Return the (X, Y) coordinate for the center point of the cell that contains the specified text.  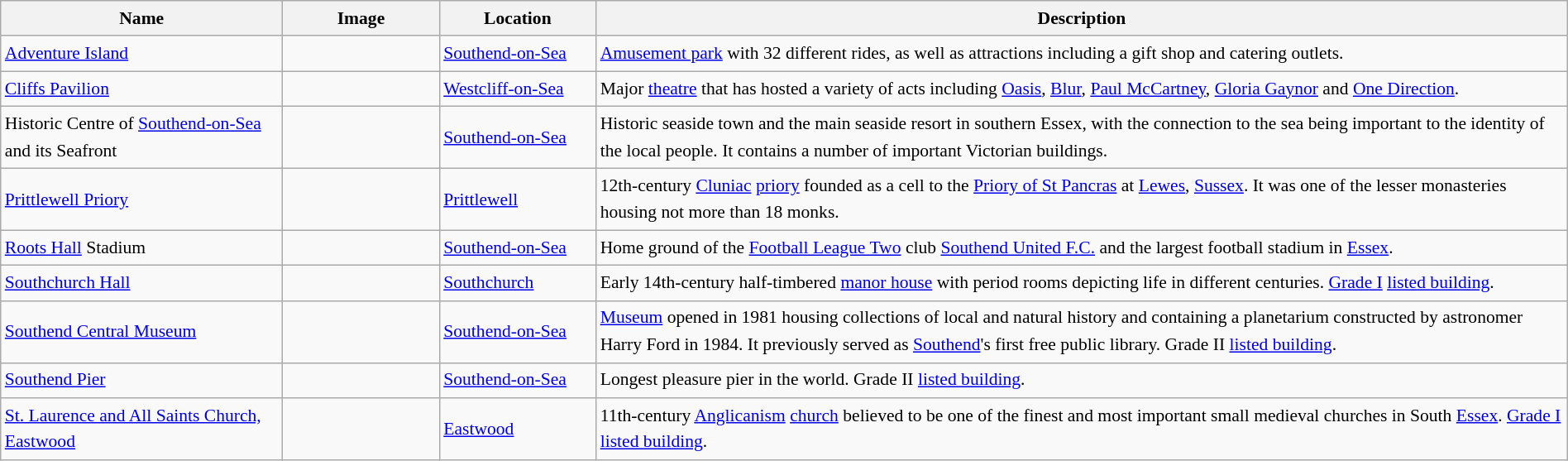
Home ground of the Football League Two club Southend United F.C. and the largest football stadium in Essex. (1082, 248)
Prittlewell (518, 200)
Eastwood (518, 429)
Southend Central Museum (142, 333)
Southend Pier (142, 381)
Southchurch (518, 283)
Cliffs Pavilion (142, 89)
Southchurch Hall (142, 283)
Amusement park with 32 different rides, as well as attractions including a gift shop and catering outlets. (1082, 55)
Adventure Island (142, 55)
Roots Hall Stadium (142, 248)
Description (1082, 18)
Image (361, 18)
Longest pleasure pier in the world. Grade II listed building. (1082, 381)
Name (142, 18)
Major theatre that has hosted a variety of acts including Oasis, Blur, Paul McCartney, Gloria Gaynor and One Direction. (1082, 89)
Westcliff-on-Sea (518, 89)
Location (518, 18)
Prittlewell Priory (142, 200)
St. Laurence and All Saints Church, Eastwood (142, 429)
11th-century Anglicanism church believed to be one of the finest and most important small medieval churches in South Essex. Grade I listed building. (1082, 429)
Early 14th-century half-timbered manor house with period rooms depicting life in different centuries. Grade I listed building. (1082, 283)
Historic Centre of Southend-on-Sea and its Seafront (142, 137)
